Return [X, Y] of the center of cell containing provided text 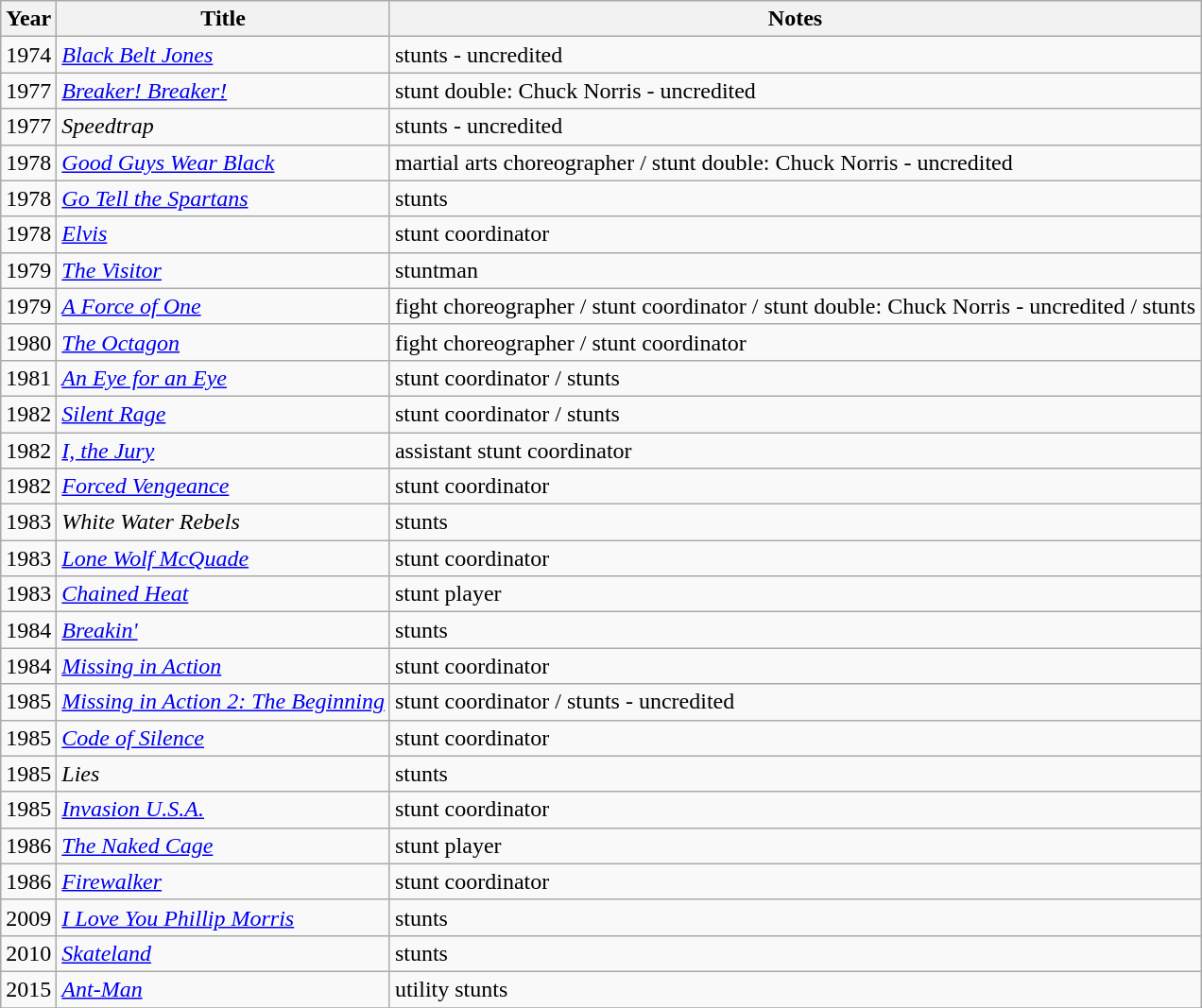
2015 [28, 989]
Breakin' [223, 630]
stuntman [795, 270]
The Visitor [223, 270]
The Naked Cage [223, 846]
I Love You Phillip Morris [223, 917]
assistant stunt coordinator [795, 451]
Missing in Action [223, 666]
An Eye for an Eye [223, 378]
Silent Rage [223, 414]
Skateland [223, 953]
Speedtrap [223, 127]
stunt coordinator / stunts - uncredited [795, 702]
stunt double: Chuck Norris - uncredited [795, 91]
Invasion U.S.A. [223, 810]
martial arts choreographer / stunt double: Chuck Norris - uncredited [795, 162]
Year [28, 19]
A Force of One [223, 306]
Code of Silence [223, 738]
Good Guys Wear Black [223, 162]
1974 [28, 55]
2010 [28, 953]
Firewalker [223, 881]
Ant-Man [223, 989]
utility stunts [795, 989]
Lies [223, 774]
1981 [28, 378]
Go Tell the Spartans [223, 198]
2009 [28, 917]
White Water Rebels [223, 522]
fight choreographer / stunt coordinator [795, 342]
Elvis [223, 234]
Black Belt Jones [223, 55]
fight choreographer / stunt coordinator / stunt double: Chuck Norris - uncredited / stunts [795, 306]
1980 [28, 342]
The Octagon [223, 342]
Forced Vengeance [223, 487]
Notes [795, 19]
Breaker! Breaker! [223, 91]
Lone Wolf McQuade [223, 558]
Chained Heat [223, 594]
I, the Jury [223, 451]
Missing in Action 2: The Beginning [223, 702]
Title [223, 19]
